Extract the [x, y] coordinate from the center of the cell holding the provided text.  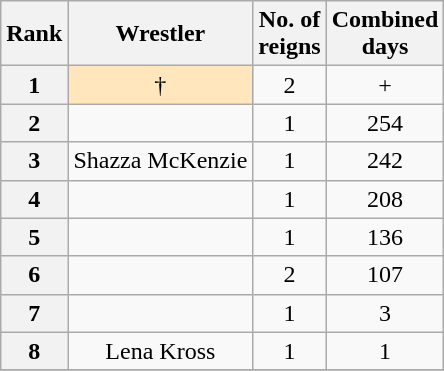
Rank [34, 34]
+ [385, 85]
7 [34, 313]
242 [385, 161]
No. ofreigns [290, 34]
6 [34, 275]
136 [385, 237]
254 [385, 123]
107 [385, 275]
208 [385, 199]
† [160, 85]
Wrestler [160, 34]
Shazza McKenzie [160, 161]
8 [34, 351]
Combineddays [385, 34]
4 [34, 199]
5 [34, 237]
Lena Kross [160, 351]
